Search for the cell housing the specified text and yield its (x, y) center coordinate. 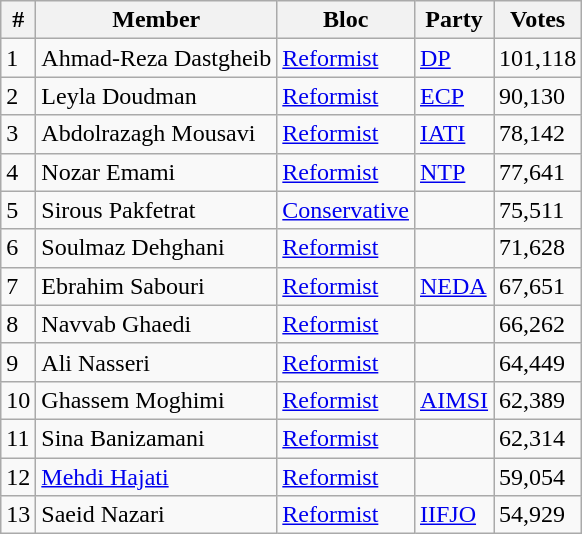
78,142 (538, 134)
54,929 (538, 515)
Party (454, 20)
IIFJO (454, 515)
DP (454, 58)
71,628 (538, 248)
77,641 (538, 172)
Nozar Emami (156, 172)
IATI (454, 134)
90,130 (538, 96)
AIMSI (454, 400)
Ebrahim Sabouri (156, 286)
75,511 (538, 210)
Ali Nasseri (156, 362)
# (18, 20)
Saeid Nazari (156, 515)
11 (18, 438)
Member (156, 20)
5 (18, 210)
Abdolrazagh Mousavi (156, 134)
101,118 (538, 58)
NTP (454, 172)
62,389 (538, 400)
NEDA (454, 286)
62,314 (538, 438)
64,449 (538, 362)
66,262 (538, 324)
Sirous Pakfetrat (156, 210)
Conservative (346, 210)
4 (18, 172)
8 (18, 324)
Mehdi Hajati (156, 477)
Ghassem Moghimi (156, 400)
ECP (454, 96)
12 (18, 477)
Sina Banizamani (156, 438)
10 (18, 400)
7 (18, 286)
Navvab Ghaedi (156, 324)
3 (18, 134)
Soulmaz Dehghani (156, 248)
59,054 (538, 477)
Bloc (346, 20)
Ahmad-Reza Dastgheib (156, 58)
Votes (538, 20)
2 (18, 96)
Leyla Doudman (156, 96)
1 (18, 58)
67,651 (538, 286)
13 (18, 515)
6 (18, 248)
9 (18, 362)
